Return the [x, y] coordinate for the center point of the cell that contains the specified text.  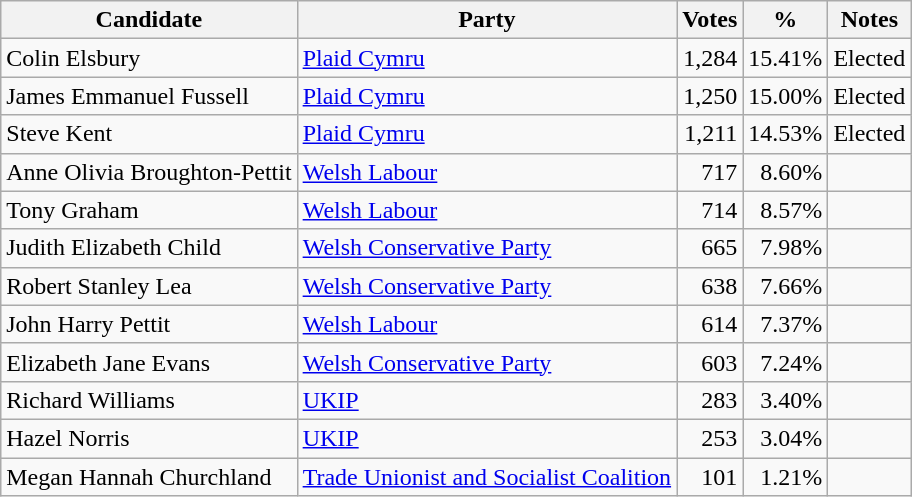
Notes [870, 20]
Party [487, 20]
1,211 [710, 134]
3.40% [786, 400]
% [786, 20]
7.24% [786, 362]
7.98% [786, 248]
Judith Elizabeth Child [149, 248]
Votes [710, 20]
253 [710, 438]
Megan Hannah Churchland [149, 477]
Tony Graham [149, 210]
15.00% [786, 96]
3.04% [786, 438]
1,250 [710, 96]
714 [710, 210]
Robert Stanley Lea [149, 286]
Colin Elsbury [149, 58]
614 [710, 324]
1.21% [786, 477]
7.66% [786, 286]
1,284 [710, 58]
14.53% [786, 134]
Candidate [149, 20]
8.60% [786, 172]
Elizabeth Jane Evans [149, 362]
283 [710, 400]
Steve Kent [149, 134]
7.37% [786, 324]
603 [710, 362]
15.41% [786, 58]
Trade Unionist and Socialist Coalition [487, 477]
Hazel Norris [149, 438]
665 [710, 248]
John Harry Pettit [149, 324]
638 [710, 286]
101 [710, 477]
James Emmanuel Fussell [149, 96]
8.57% [786, 210]
Richard Williams [149, 400]
717 [710, 172]
Anne Olivia Broughton-Pettit [149, 172]
